Locate the cell with the specified text and output its (x, y) center coordinate. 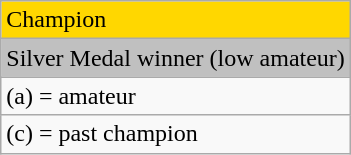
Champion (176, 20)
Silver Medal winner (low amateur) (176, 58)
(a) = amateur (176, 96)
(c) = past champion (176, 134)
